Extract the [X, Y] coordinate from the center of the cell holding the provided text.  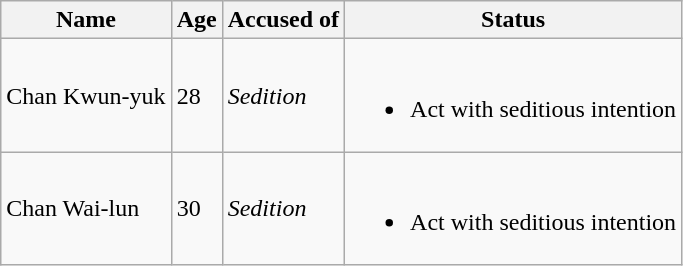
Status [514, 20]
Age [196, 20]
Chan Kwun-yuk [86, 96]
28 [196, 96]
Name [86, 20]
30 [196, 208]
Accused of [283, 20]
Chan Wai-lun [86, 208]
